Identify which cell holds the provided text, then report its [x, y] central coordinate. 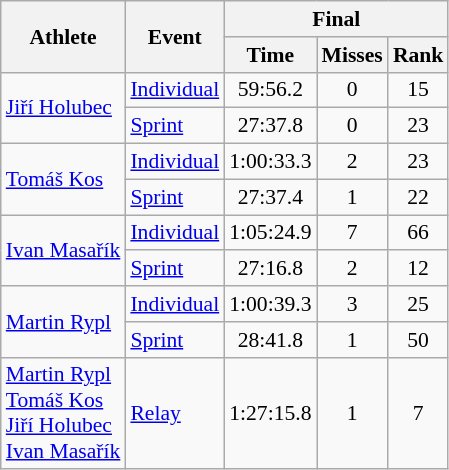
22 [418, 197]
Final [336, 19]
Rank [418, 55]
Ivan Masařík [64, 250]
Tomáš Kos [64, 180]
1:00:33.3 [270, 162]
1:00:39.3 [270, 304]
59:56.2 [270, 90]
66 [418, 233]
25 [418, 304]
15 [418, 90]
Time [270, 55]
1:27:15.8 [270, 413]
27:16.8 [270, 269]
Martin Rypl [64, 322]
28:41.8 [270, 340]
Athlete [64, 36]
50 [418, 340]
3 [352, 304]
Misses [352, 55]
Jiří Holubec [64, 108]
27:37.4 [270, 197]
Event [174, 36]
Relay [174, 413]
12 [418, 269]
1:05:24.9 [270, 233]
27:37.8 [270, 126]
Martin Rypl Tomáš Kos Jiří Holubec Ivan Masařík [64, 413]
